Locate the cell with the specified text and output its (x, y) center coordinate. 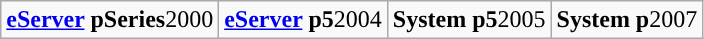
eServer pSeries2000 (110, 20)
System p52005 (469, 20)
System p2007 (627, 20)
eServer p52004 (304, 20)
